Locate the cell with the specified text and output its (X, Y) center coordinate. 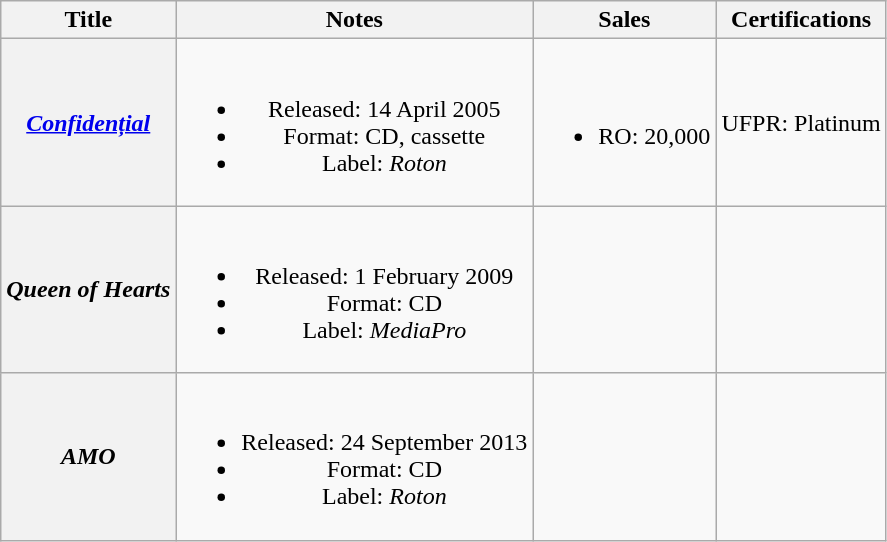
Notes (354, 20)
Released: 14 April 2005Format: CD, cassetteLabel: Roton (354, 122)
UFPR: Platinum (801, 122)
Released: 24 September 2013Format: CDLabel: Roton (354, 456)
Certifications (801, 20)
Released: 1 February 2009Format: CDLabel: MediaPro (354, 290)
RO: 20,000 (624, 122)
Queen of Hearts (88, 290)
AMO (88, 456)
Confidențial (88, 122)
Title (88, 20)
Sales (624, 20)
